Scan for the cell matching the given text and deliver its (x, y) coordinate at center. 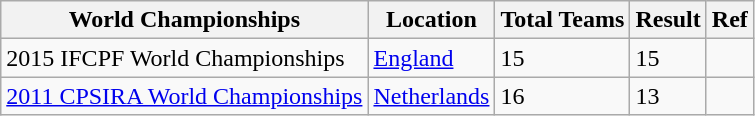
Result (668, 20)
2011 CPSIRA World Championships (184, 96)
Netherlands (432, 96)
World Championships (184, 20)
16 (562, 96)
Ref (730, 20)
13 (668, 96)
England (432, 58)
2015 IFCPF World Championships (184, 58)
Total Teams (562, 20)
Location (432, 20)
